For the text-containing cell, return its midpoint in [X, Y] coordinate format. 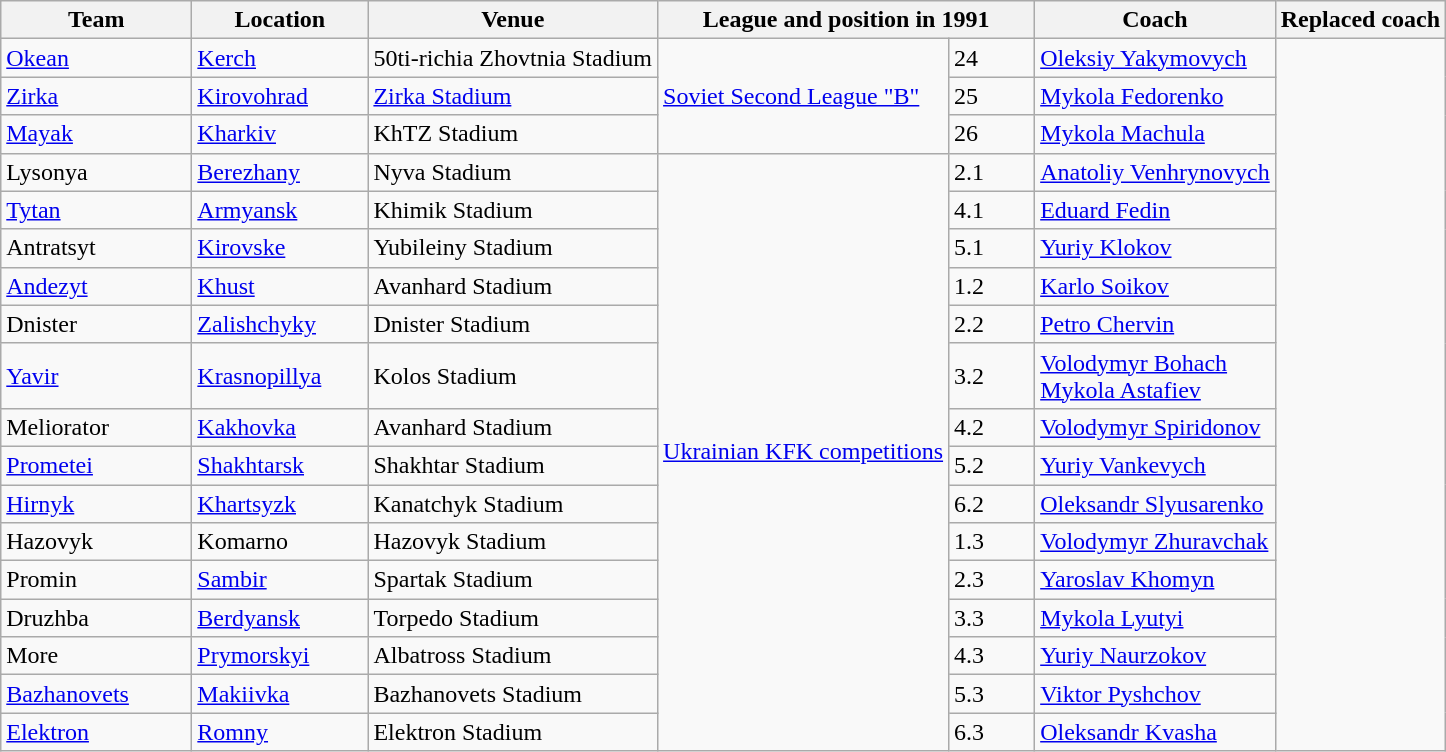
5.1 [992, 248]
Berdyansk [280, 618]
Sambir [280, 580]
Hazovyk Stadium [513, 542]
Hirnyk [96, 503]
4.3 [992, 656]
Tytan [96, 210]
Kirovske [280, 248]
2.3 [992, 580]
League and position in 1991 [846, 20]
Kerch [280, 58]
Elektron Stadium [513, 732]
Kirovohrad [280, 96]
Prometei [96, 465]
Venue [513, 20]
Berezhany [280, 172]
4.2 [992, 427]
50ti-richia Zhovtnia Stadium [513, 58]
Albatross Stadium [513, 656]
25 [992, 96]
Oleksandr Kvasha [1156, 732]
Komarno [280, 542]
Dnister Stadium [513, 324]
Armyansk [280, 210]
Volodymyr BohachMykola Astafiev [1156, 376]
Team [96, 20]
26 [992, 134]
Oleksiy Yakymovych [1156, 58]
Lysonya [96, 172]
Druzhba [96, 618]
Zirka [96, 96]
Oleksandr Slyusarenko [1156, 503]
More [96, 656]
Yuriy Klokov [1156, 248]
Dnister [96, 324]
Krasnopillya [280, 376]
Yuriy Naurzokov [1156, 656]
Anatoliy Venhrynovych [1156, 172]
Mykola Fedorenko [1156, 96]
Kolos Stadium [513, 376]
Shakhtar Stadium [513, 465]
Viktor Pyshchov [1156, 694]
Romny [280, 732]
Elektron [96, 732]
Zalishchyky [280, 324]
Torpedo Stadium [513, 618]
Location [280, 20]
Bazhanovets [96, 694]
Shakhtarsk [280, 465]
Prymorskyi [280, 656]
4.1 [992, 210]
Replaced coach [1360, 20]
5.3 [992, 694]
Ukrainian KFK competitions [804, 452]
3.2 [992, 376]
5.2 [992, 465]
Hazovyk [96, 542]
Khust [280, 286]
Khartsyzk [280, 503]
Volodymyr Spiridonov [1156, 427]
Yaroslav Khomyn [1156, 580]
Antratsyt [96, 248]
Mykola Lyutyi [1156, 618]
Volodymyr Zhuravchak [1156, 542]
Mayak [96, 134]
Yubileiny Stadium [513, 248]
6.3 [992, 732]
24 [992, 58]
Kakhovka [280, 427]
Yavir [96, 376]
Eduard Fedin [1156, 210]
6.2 [992, 503]
Andezyt [96, 286]
Okean [96, 58]
Soviet Second League "B" [804, 96]
Petro Chervin [1156, 324]
1.3 [992, 542]
2.2 [992, 324]
Khimik Stadium [513, 210]
3.3 [992, 618]
2.1 [992, 172]
Promin [96, 580]
Spartak Stadium [513, 580]
KhTZ Stadium [513, 134]
Kharkiv [280, 134]
Karlo Soikov [1156, 286]
Bazhanovets Stadium [513, 694]
Coach [1156, 20]
Meliorator [96, 427]
Makiivka [280, 694]
Kanatchyk Stadium [513, 503]
Yuriy Vankevych [1156, 465]
Zirka Stadium [513, 96]
1.2 [992, 286]
Nyva Stadium [513, 172]
Mykola Machula [1156, 134]
